Output the (X, Y) coordinate of the center of the cell containing the given text.  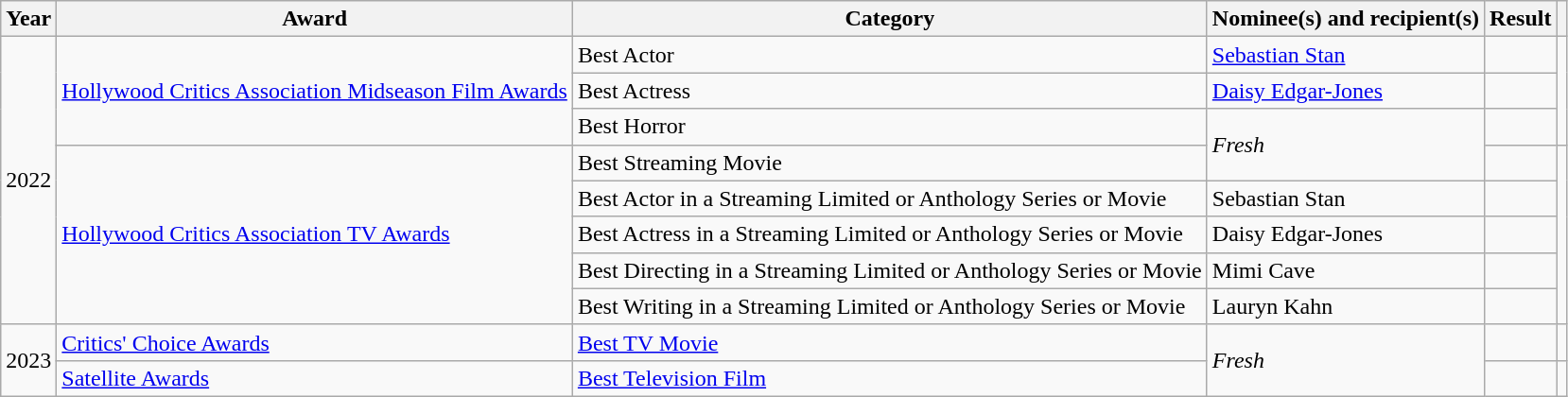
Mimi Cave (1345, 270)
Lauryn Kahn (1345, 306)
Best Actor (889, 55)
Satellite Awards (315, 378)
Best Directing in a Streaming Limited or Anthology Series or Movie (889, 270)
Award (315, 19)
Hollywood Critics Association TV Awards (315, 234)
Best Actress (889, 91)
Hollywood Critics Association Midseason Film Awards (315, 91)
Nominee(s) and recipient(s) (1345, 19)
Best Actor in a Streaming Limited or Anthology Series or Movie (889, 198)
Category (889, 19)
Best Streaming Movie (889, 163)
Best Actress in a Streaming Limited or Anthology Series or Movie (889, 234)
Year (28, 19)
Best Television Film (889, 378)
Best TV Movie (889, 342)
Critics' Choice Awards (315, 342)
Best Horror (889, 127)
2022 (28, 181)
2023 (28, 360)
Result (1521, 19)
Best Writing in a Streaming Limited or Anthology Series or Movie (889, 306)
